Determine the (X, Y) coordinate at the center of the cell enclosing the given text.  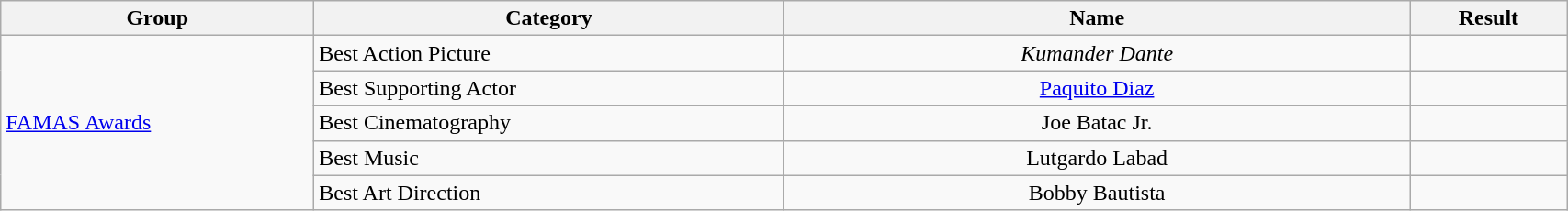
Group (158, 18)
Paquito Diaz (1097, 88)
Bobby Bautista (1097, 193)
Best Cinematography (549, 123)
Best Supporting Actor (549, 88)
Kumander Dante (1097, 53)
Result (1488, 18)
FAMAS Awards (158, 123)
Name (1097, 18)
Best Art Direction (549, 193)
Joe Batac Jr. (1097, 123)
Category (549, 18)
Lutgardo Labad (1097, 158)
Best Action Picture (549, 53)
Best Music (549, 158)
